Search for the cell housing the specified text and yield its (x, y) center coordinate. 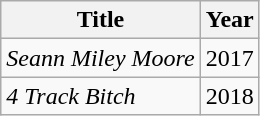
Title (100, 20)
Seann Miley Moore (100, 58)
4 Track Bitch (100, 96)
2018 (230, 96)
Year (230, 20)
2017 (230, 58)
